Search for the cell housing the specified text and yield its (X, Y) center coordinate. 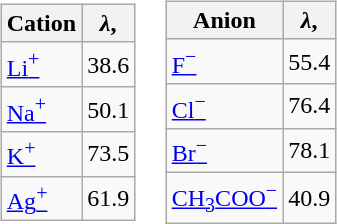
38.6 (108, 64)
Li+ (41, 64)
55.4 (310, 62)
73.5 (108, 154)
78.1 (310, 150)
76.4 (310, 106)
K+ (41, 154)
Cation (41, 23)
50.1 (108, 110)
Br− (224, 150)
Ag+ (41, 198)
CH3COO− (224, 198)
Cl− (224, 106)
40.9 (310, 198)
Na+ (41, 110)
F− (224, 62)
Anion (224, 20)
61.9 (108, 198)
